Identify which cell holds the provided text, then report its [x, y] central coordinate. 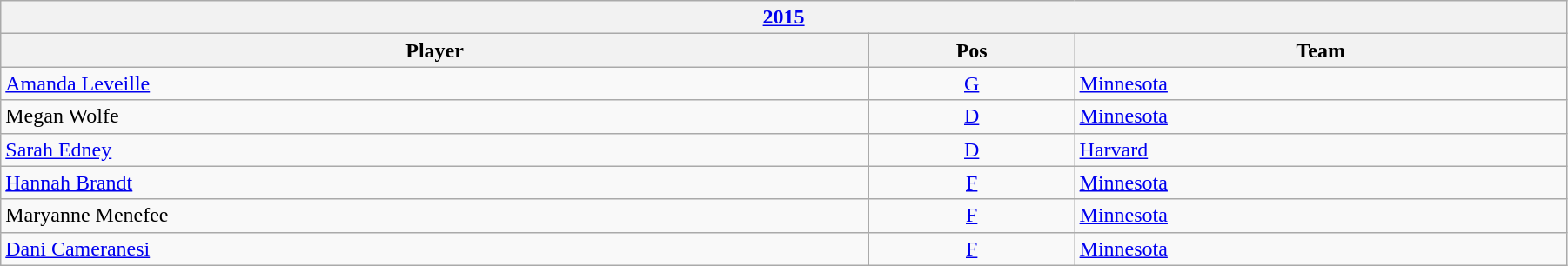
Dani Cameranesi [435, 249]
Team [1321, 50]
G [971, 83]
Harvard [1321, 150]
Maryanne Menefee [435, 216]
Hannah Brandt [435, 183]
Megan Wolfe [435, 116]
Sarah Edney [435, 150]
Player [435, 50]
2015 [784, 17]
Amanda Leveille [435, 83]
Pos [971, 50]
